Search for the cell housing the specified text and yield its [x, y] center coordinate. 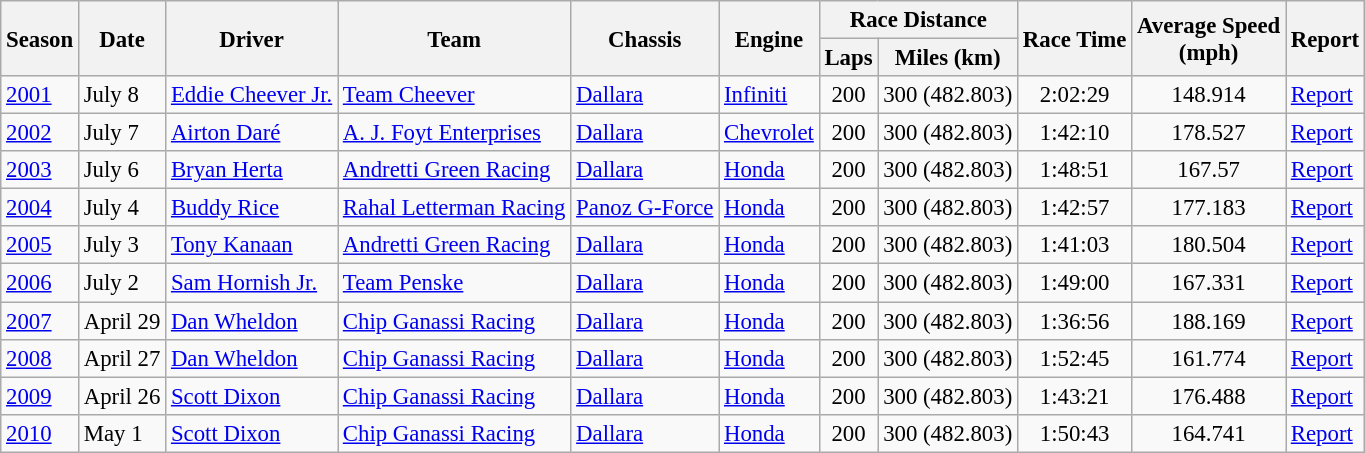
Driver [252, 38]
Tony Kanaan [252, 245]
Miles (km) [948, 58]
1:42:10 [1075, 133]
2005 [40, 245]
April 27 [122, 358]
Airton Daré [252, 133]
July 3 [122, 245]
2009 [40, 396]
188.169 [1209, 321]
1:43:21 [1075, 396]
April 29 [122, 321]
Team Penske [454, 283]
A. J. Foyt Enterprises [454, 133]
148.914 [1209, 95]
Team Cheever [454, 95]
July 6 [122, 170]
2008 [40, 358]
Panoz G-Force [645, 208]
167.331 [1209, 283]
April 26 [122, 396]
1:42:57 [1075, 208]
167.57 [1209, 170]
Rahal Letterman Racing [454, 208]
1:50:43 [1075, 433]
Average Speed(mph) [1209, 38]
July 2 [122, 283]
Laps [848, 58]
161.774 [1209, 358]
July 8 [122, 95]
2002 [40, 133]
2010 [40, 433]
Eddie Cheever Jr. [252, 95]
1:36:56 [1075, 321]
2007 [40, 321]
July 7 [122, 133]
164.741 [1209, 433]
Season [40, 38]
1:52:45 [1075, 358]
1:49:00 [1075, 283]
2003 [40, 170]
Chassis [645, 38]
Team [454, 38]
2004 [40, 208]
Date [122, 38]
Bryan Herta [252, 170]
2006 [40, 283]
176.488 [1209, 396]
Race Time [1075, 38]
177.183 [1209, 208]
2001 [40, 95]
Buddy Rice [252, 208]
Race Distance [918, 20]
May 1 [122, 433]
Infiniti [769, 95]
1:48:51 [1075, 170]
180.504 [1209, 245]
Engine [769, 38]
178.527 [1209, 133]
July 4 [122, 208]
1:41:03 [1075, 245]
Chevrolet [769, 133]
2:02:29 [1075, 95]
Sam Hornish Jr. [252, 283]
